Scan for the cell matching the given text and deliver its [x, y] coordinate at center. 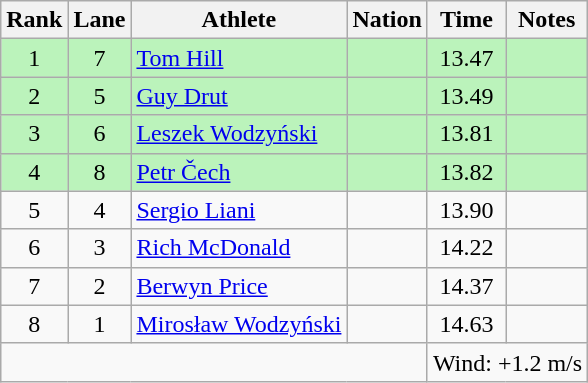
Mirosław Wodzyński [239, 324]
Sergio Liani [239, 210]
Wind: +1.2 m/s [507, 362]
13.47 [466, 58]
13.81 [466, 134]
14.22 [466, 248]
Leszek Wodzyński [239, 134]
Lane [100, 20]
14.63 [466, 324]
14.37 [466, 286]
Notes [547, 20]
Berwyn Price [239, 286]
13.49 [466, 96]
Petr Čech [239, 172]
Tom Hill [239, 58]
Athlete [239, 20]
Nation [387, 20]
13.82 [466, 172]
Rank [34, 20]
Rich McDonald [239, 248]
Guy Drut [239, 96]
13.90 [466, 210]
Time [466, 20]
